Find where the given text appears and provide that cell's center as [x, y] coordinate. 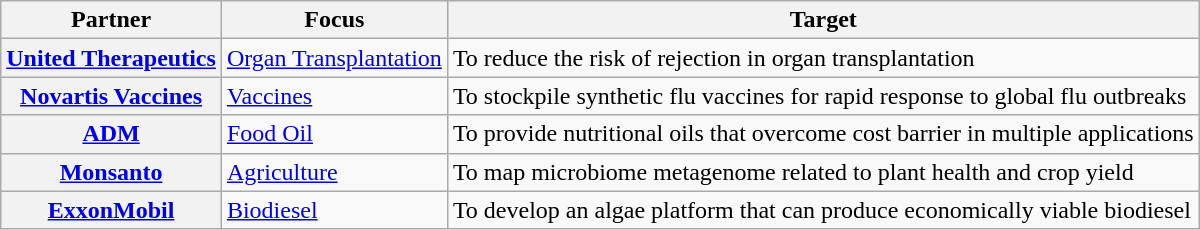
To stockpile synthetic flu vaccines for rapid response to global flu outbreaks [823, 96]
To reduce the risk of rejection in organ transplantation [823, 58]
To map microbiome metagenome related to plant health and crop yield [823, 172]
To provide nutritional oils that overcome cost barrier in multiple applications [823, 134]
Food Oil [334, 134]
ExxonMobil [112, 210]
To develop an algae platform that can produce economically viable biodiesel [823, 210]
Focus [334, 20]
ADM [112, 134]
Organ Transplantation [334, 58]
United Therapeutics [112, 58]
Target [823, 20]
Vaccines [334, 96]
Partner [112, 20]
Agriculture [334, 172]
Monsanto [112, 172]
Novartis Vaccines [112, 96]
Biodiesel [334, 210]
